Return the [x, y] coordinate for the center point of the cell that contains the specified text.  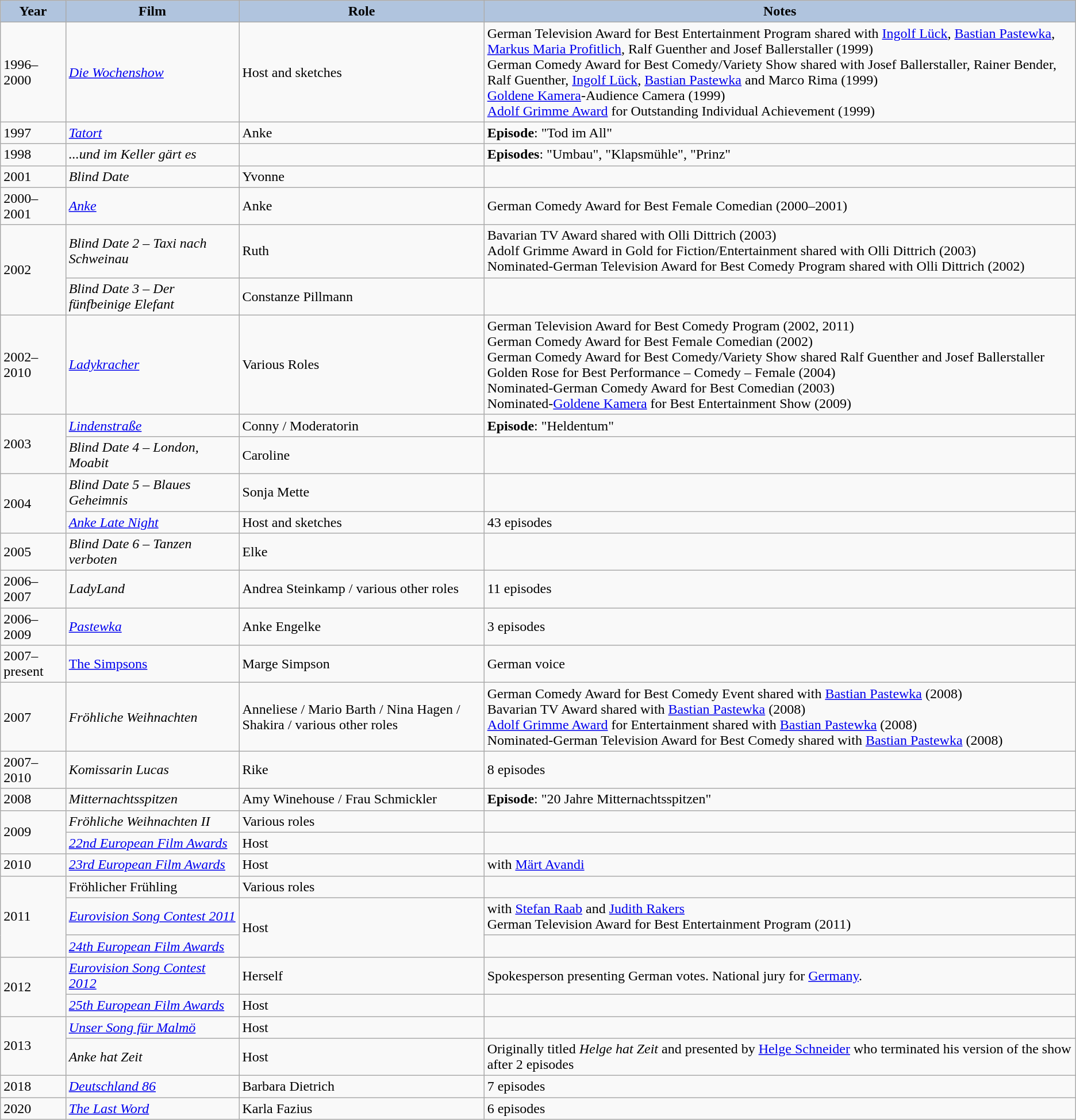
2018 [33, 1087]
Lindenstraße [152, 425]
2005 [33, 552]
Marge Simpson [362, 664]
11 episodes [779, 590]
Notes [779, 11]
Blind Date 5 – Blaues Geheimnis [152, 492]
Film [152, 11]
Fröhliche Weihnachten [152, 717]
22nd European Film Awards [152, 843]
Caroline [362, 455]
Rike [362, 770]
Constanze Pillmann [362, 297]
2003 [33, 444]
The Simpsons [152, 664]
1996–2000 [33, 72]
Spokesperson presenting German votes. National jury for Germany. [779, 976]
with Märt Avandi [779, 865]
...und im Keller gärt es [152, 155]
2001 [33, 176]
LadyLand [152, 590]
Episodes: "Umbau", "Klapsmühle", "Prinz" [779, 155]
1998 [33, 155]
2013 [33, 1046]
Pastewka [152, 626]
with Stefan Raab and Judith Rakers German Television Award for Best Entertainment Program (2011) [779, 916]
Komissarin Lucas [152, 770]
Andrea Steinkamp / various other roles [362, 590]
Unser Song für Malmö [152, 1027]
The Last Word [152, 1109]
2012 [33, 986]
Anke Engelke [362, 626]
7 episodes [779, 1087]
Blind Date 3 – Der fünfbeinige Elefant [152, 297]
25th European Film Awards [152, 1005]
Anke Late Night [152, 522]
Eurovision Song Contest 2012 [152, 976]
Eurovision Song Contest 2011 [152, 916]
2008 [33, 799]
2007–present [33, 664]
Herself [362, 976]
Episode: "Tod im All" [779, 133]
Episode: "Heldentum" [779, 425]
2020 [33, 1109]
Blind Date 4 – London, Moabit [152, 455]
Fröhlicher Frühling [152, 887]
Blind Date 2 – Taxi nach Schweinau [152, 251]
6 episodes [779, 1109]
24th European Film Awards [152, 946]
German voice [779, 664]
Yvonne [362, 176]
Tatort [152, 133]
Episode: "20 Jahre Mitternachtsspitzen" [779, 799]
Anke hat Zeit [152, 1057]
Conny / Moderatorin [362, 425]
2002 [33, 270]
2009 [33, 832]
2006–2007 [33, 590]
German Comedy Award for Best Female Comedian (2000–2001) [779, 206]
Ruth [362, 251]
Fröhliche Weihnachten II [152, 821]
Deutschland 86 [152, 1087]
Mitternachtsspitzen [152, 799]
2004 [33, 503]
8 episodes [779, 770]
Amy Winehouse / Frau Schmickler [362, 799]
2011 [33, 916]
Elke [362, 552]
Barbara Dietrich [362, 1087]
43 episodes [779, 522]
Die Wochenshow [152, 72]
23rd European Film Awards [152, 865]
2002–2010 [33, 364]
1997 [33, 133]
2007–2010 [33, 770]
Various Roles [362, 364]
Sonja Mette [362, 492]
Blind Date [152, 176]
Ladykracher [152, 364]
2010 [33, 865]
Blind Date 6 – Tanzen verboten [152, 552]
Year [33, 11]
Anneliese / Mario Barth / Nina Hagen / Shakira / various other roles [362, 717]
2006–2009 [33, 626]
2007 [33, 717]
Originally titled Helge hat Zeit and presented by Helge Schneider who terminated his version of the show after 2 episodes [779, 1057]
Karla Fazius [362, 1109]
3 episodes [779, 626]
Role [362, 11]
2000–2001 [33, 206]
